Search for the cell housing the specified text and yield its [X, Y] center coordinate. 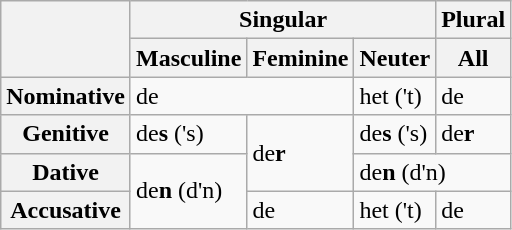
Dative [66, 172]
All [474, 58]
Nominative [66, 96]
Plural [474, 20]
Accusative [66, 210]
Singular [282, 20]
Genitive [66, 134]
Feminine [300, 58]
Neuter [395, 58]
Masculine [188, 58]
